For the text-containing cell, return its midpoint in (X, Y) coordinate format. 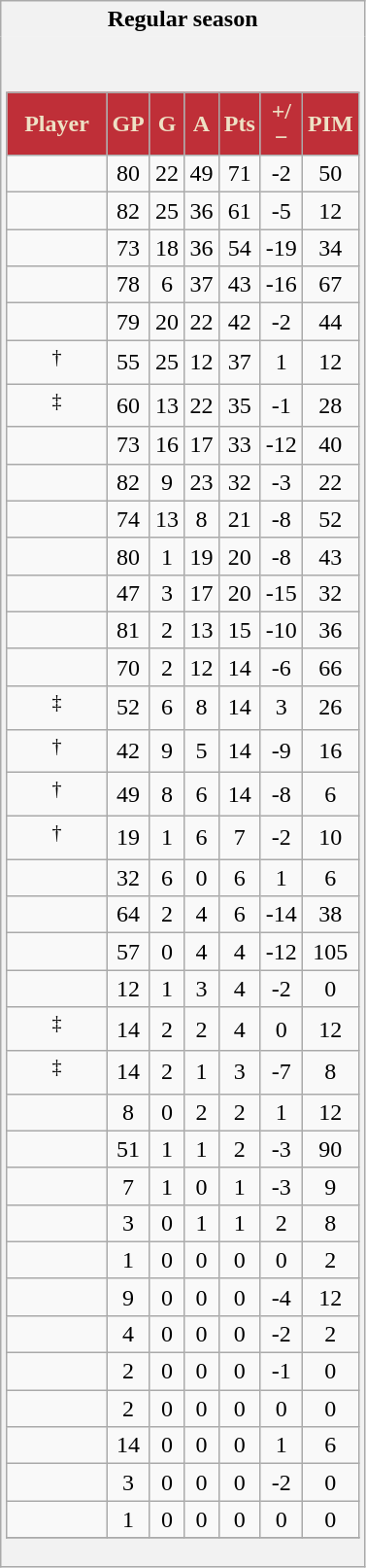
40 (330, 445)
5 (202, 750)
35 (239, 406)
79 (128, 322)
51 (128, 1149)
66 (330, 667)
33 (239, 445)
57 (128, 952)
44 (330, 322)
71 (239, 174)
70 (128, 667)
34 (330, 248)
28 (330, 406)
PIM (330, 124)
-6 (282, 667)
18 (167, 248)
-5 (282, 211)
GP (128, 124)
61 (239, 211)
26 (330, 708)
-14 (282, 915)
54 (239, 248)
-7 (282, 1073)
+/− (282, 124)
38 (330, 915)
23 (202, 482)
90 (330, 1149)
-10 (282, 630)
74 (128, 519)
60 (128, 406)
64 (128, 915)
-9 (282, 750)
21 (239, 519)
55 (128, 362)
Pts (239, 124)
50 (330, 174)
78 (128, 285)
105 (330, 952)
-4 (282, 1297)
-16 (282, 285)
81 (128, 630)
15 (239, 630)
G (167, 124)
47 (128, 593)
Regular season (183, 19)
-19 (282, 248)
10 (330, 838)
-15 (282, 593)
A (202, 124)
Player (56, 124)
67 (330, 285)
